Output the [x, y] coordinate of the center of the cell containing the given text.  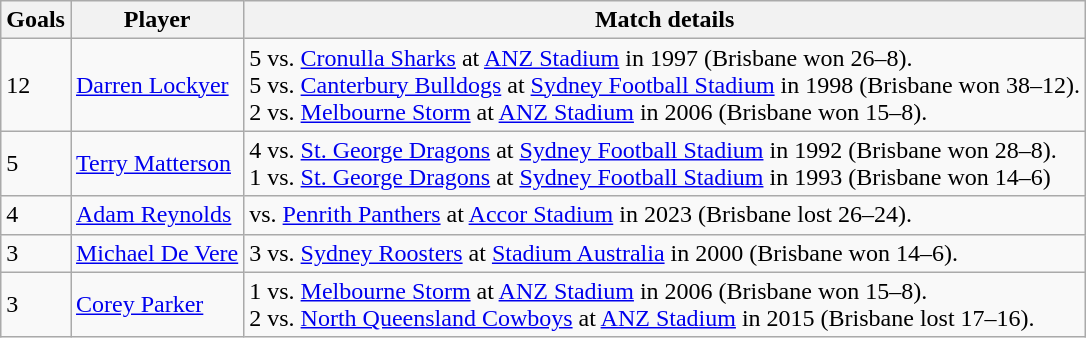
5 [36, 164]
Goals [36, 20]
12 [36, 85]
Corey Parker [156, 304]
3 vs. Sydney Roosters at Stadium Australia in 2000 (Brisbane won 14–6). [665, 253]
4 [36, 215]
vs. Penrith Panthers at Accor Stadium in 2023 (Brisbane lost 26–24). [665, 215]
Michael De Vere [156, 253]
Player [156, 20]
Darren Lockyer [156, 85]
1 vs. Melbourne Storm at ANZ Stadium in 2006 (Brisbane won 15–8). 2 vs. North Queensland Cowboys at ANZ Stadium in 2015 (Brisbane lost 17–16). [665, 304]
Match details [665, 20]
Terry Matterson [156, 164]
Adam Reynolds [156, 215]
